Detect which cell encompasses the target text, then output its (x, y) center coordinate. 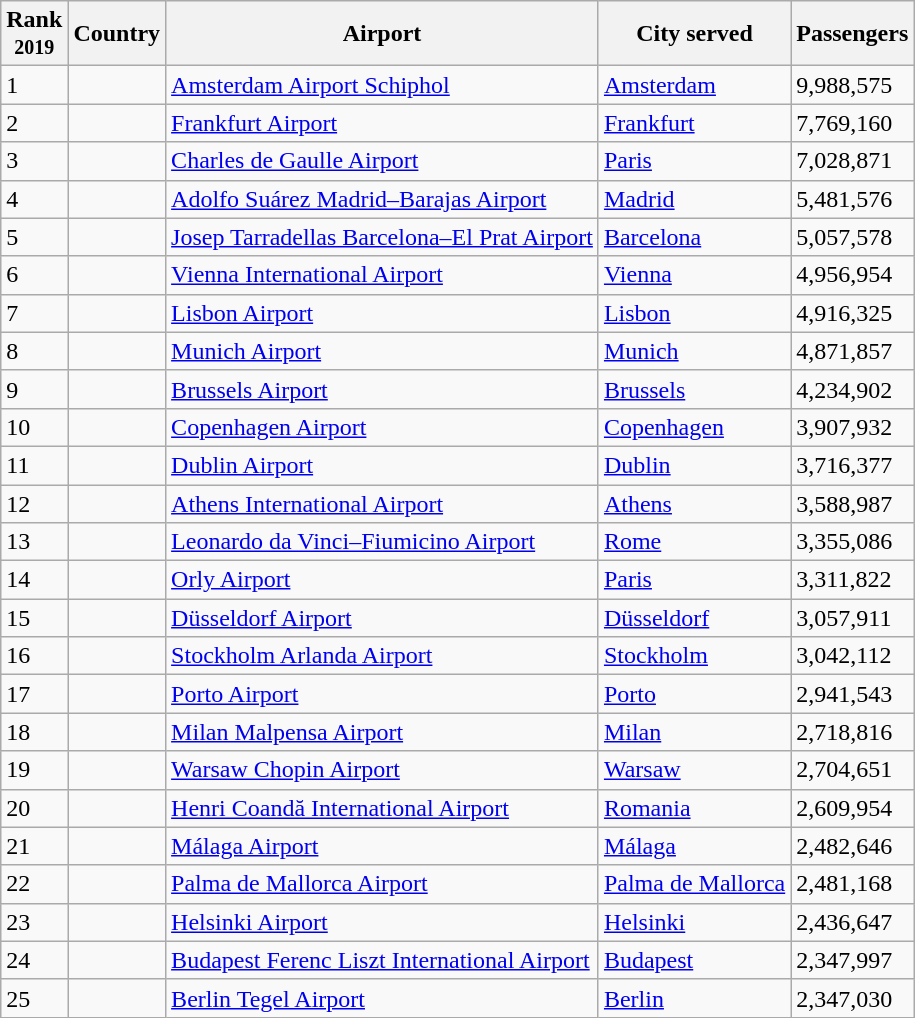
3,907,932 (852, 427)
2,609,954 (852, 808)
City served (694, 34)
12 (34, 503)
Helsinki (694, 922)
6 (34, 275)
13 (34, 542)
Airport (382, 34)
Berlin Tegel Airport (382, 998)
Milan Malpensa Airport (382, 732)
Palma de Mallorca (694, 884)
Romania (694, 808)
Copenhagen (694, 427)
4,956,954 (852, 275)
22 (34, 884)
Düsseldorf (694, 618)
Orly Airport (382, 580)
5,057,578 (852, 237)
Adolfo Suárez Madrid–Barajas Airport (382, 199)
Leonardo da Vinci–Fiumicino Airport (382, 542)
3,057,911 (852, 618)
Budapest Ferenc Liszt International Airport (382, 960)
Lisbon (694, 313)
Frankfurt (694, 123)
Frankfurt Airport (382, 123)
Josep Tarradellas Barcelona–El Prat Airport (382, 237)
3 (34, 161)
Munich (694, 351)
Budapest (694, 960)
10 (34, 427)
Stockholm (694, 656)
2,347,997 (852, 960)
Country (117, 34)
2,481,168 (852, 884)
Amsterdam (694, 85)
3,355,086 (852, 542)
23 (34, 922)
Helsinki Airport (382, 922)
Milan (694, 732)
5,481,576 (852, 199)
1 (34, 85)
14 (34, 580)
Athens (694, 503)
Warsaw Chopin Airport (382, 770)
2,482,646 (852, 846)
4,234,902 (852, 389)
Dublin (694, 465)
7,769,160 (852, 123)
4,871,857 (852, 351)
Brussels Airport (382, 389)
19 (34, 770)
4,916,325 (852, 313)
Dublin Airport (382, 465)
17 (34, 694)
9,988,575 (852, 85)
Athens International Airport (382, 503)
Barcelona (694, 237)
4 (34, 199)
2,704,651 (852, 770)
21 (34, 846)
3,588,987 (852, 503)
15 (34, 618)
Málaga Airport (382, 846)
Palma de Mallorca Airport (382, 884)
25 (34, 998)
Charles de Gaulle Airport (382, 161)
8 (34, 351)
9 (34, 389)
3,311,822 (852, 580)
Passengers (852, 34)
Rank2019 (34, 34)
Málaga (694, 846)
Henri Coandă International Airport (382, 808)
Brussels (694, 389)
20 (34, 808)
2,718,816 (852, 732)
16 (34, 656)
Warsaw (694, 770)
Lisbon Airport (382, 313)
Düsseldorf Airport (382, 618)
3,716,377 (852, 465)
Berlin (694, 998)
2,347,030 (852, 998)
Munich Airport (382, 351)
Porto (694, 694)
18 (34, 732)
Madrid (694, 199)
2,941,543 (852, 694)
5 (34, 237)
Rome (694, 542)
24 (34, 960)
Amsterdam Airport Schiphol (382, 85)
3,042,112 (852, 656)
Copenhagen Airport (382, 427)
Vienna International Airport (382, 275)
11 (34, 465)
Porto Airport (382, 694)
Vienna (694, 275)
Stockholm Arlanda Airport (382, 656)
2,436,647 (852, 922)
7 (34, 313)
7,028,871 (852, 161)
2 (34, 123)
